Scan for the cell matching the given text and deliver its [x, y] coordinate at center. 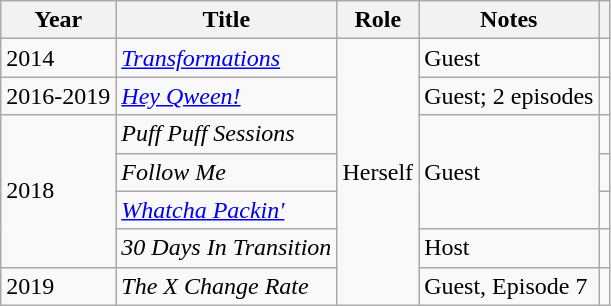
Transformations [226, 58]
Notes [509, 20]
Role [378, 20]
Herself [378, 172]
2014 [58, 58]
Hey Qween! [226, 96]
Whatcha Packin' [226, 210]
The X Change Rate [226, 286]
Follow Me [226, 172]
2019 [58, 286]
2018 [58, 191]
Guest, Episode 7 [509, 286]
Year [58, 20]
Title [226, 20]
Puff Puff Sessions [226, 134]
Host [509, 248]
30 Days In Transition [226, 248]
2016-2019 [58, 96]
Guest; 2 episodes [509, 96]
